Extract the (x, y) coordinate from the center of the cell holding the provided text.  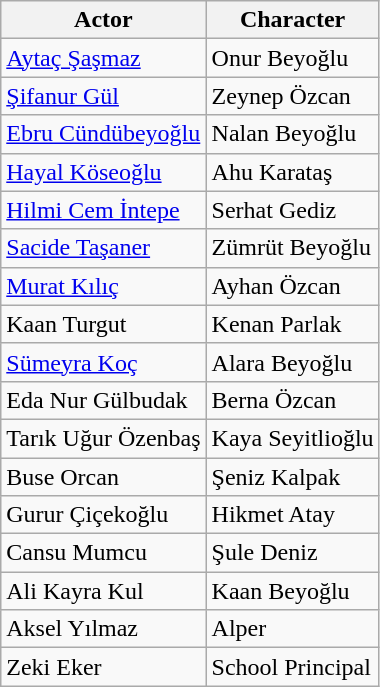
Şifanur Gül (104, 96)
Kaan Turgut (104, 324)
Hayal Köseoğlu (104, 172)
Ebru Cündübeyoğlu (104, 134)
Kenan Parlak (292, 324)
Alper (292, 629)
Ahu Karataş (292, 172)
Kaya Seyitlioğlu (292, 438)
Serhat Gediz (292, 210)
Alara Beyoğlu (292, 362)
Aksel Yılmaz (104, 629)
Hikmet Atay (292, 515)
Sacide Taşaner (104, 248)
Berna Özcan (292, 400)
Ali Kayra Kul (104, 591)
Zeki Eker (104, 667)
Gurur Çiçekoğlu (104, 515)
Zümrüt Beyoğlu (292, 248)
Actor (104, 20)
Buse Orcan (104, 477)
Hilmi Cem İntepe (104, 210)
Zeynep Özcan (292, 96)
Eda Nur Gülbudak (104, 400)
Aytaç Şaşmaz (104, 58)
School Principal (292, 667)
Sümeyra Koç (104, 362)
Kaan Beyoğlu (292, 591)
Şule Deniz (292, 553)
Ayhan Özcan (292, 286)
Character (292, 20)
Onur Beyoğlu (292, 58)
Tarık Uğur Özenbaş (104, 438)
Murat Kılıç (104, 286)
Nalan Beyoğlu (292, 134)
Cansu Mumcu (104, 553)
Şeniz Kalpak (292, 477)
